From the cell containing the given text, extract its center point as [x, y] coordinate. 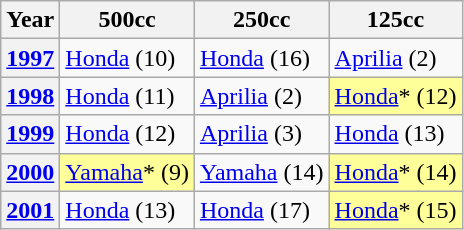
Honda (10) [128, 58]
Yamaha* (9) [128, 172]
Honda (16) [262, 58]
1999 [30, 134]
Aprilia (3) [262, 134]
Honda* (15) [396, 210]
2001 [30, 210]
Honda (17) [262, 210]
Honda (12) [128, 134]
Year [30, 20]
Yamaha (14) [262, 172]
Honda* (14) [396, 172]
125cc [396, 20]
Honda* (12) [396, 96]
Honda (11) [128, 96]
1997 [30, 58]
1998 [30, 96]
250cc [262, 20]
500cc [128, 20]
2000 [30, 172]
